Scan for the cell matching the given text and deliver its (x, y) coordinate at center. 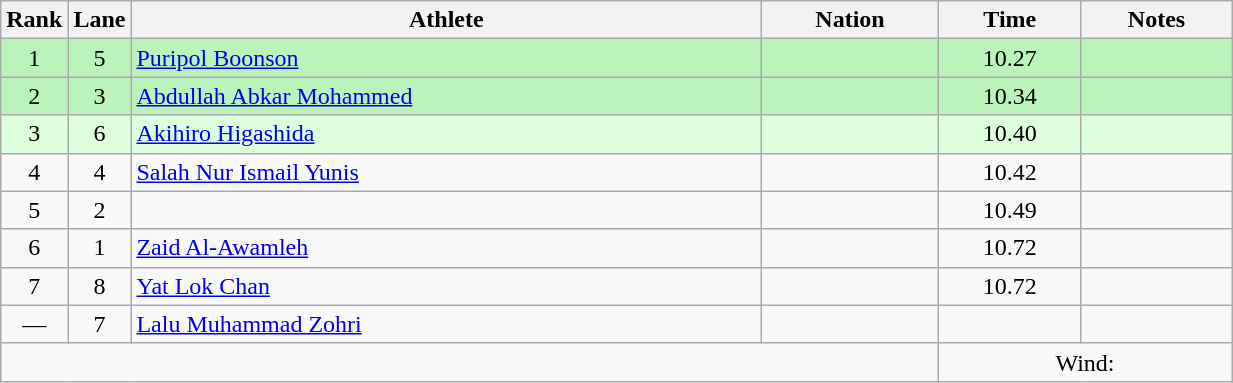
10.49 (1010, 210)
Nation (850, 20)
Puripol Boonson (446, 58)
Lalu Muhammad Zohri (446, 324)
10.40 (1010, 134)
8 (100, 286)
Time (1010, 20)
10.42 (1010, 172)
10.27 (1010, 58)
Salah Nur Ismail Yunis (446, 172)
Abdullah Abkar Mohammed (446, 96)
Athlete (446, 20)
Wind: (1084, 362)
10.34 (1010, 96)
— (34, 324)
Zaid Al-Awamleh (446, 248)
Rank (34, 20)
Lane (100, 20)
Yat Lok Chan (446, 286)
Notes (1156, 20)
Akihiro Higashida (446, 134)
